For the text-containing cell, return its midpoint in [x, y] coordinate format. 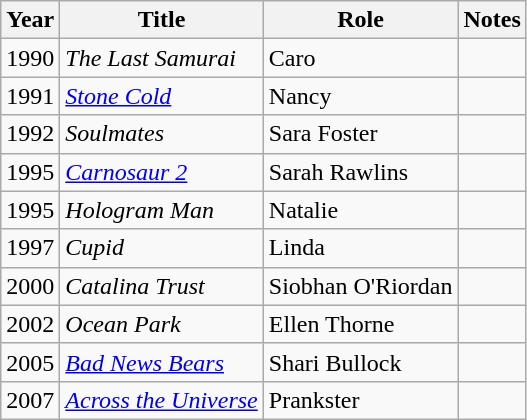
1997 [30, 248]
Siobhan O'Riordan [360, 286]
Cupid [162, 248]
Sara Foster [360, 134]
1991 [30, 96]
Ellen Thorne [360, 324]
Prankster [360, 400]
Soulmates [162, 134]
Year [30, 20]
Carnosaur 2 [162, 172]
Linda [360, 248]
2007 [30, 400]
1990 [30, 58]
Natalie [360, 210]
2002 [30, 324]
Ocean Park [162, 324]
Nancy [360, 96]
2000 [30, 286]
Role [360, 20]
Catalina Trust [162, 286]
Hologram Man [162, 210]
Stone Cold [162, 96]
2005 [30, 362]
Title [162, 20]
1992 [30, 134]
Notes [492, 20]
Caro [360, 58]
Across the Universe [162, 400]
Bad News Bears [162, 362]
Shari Bullock [360, 362]
The Last Samurai [162, 58]
Sarah Rawlins [360, 172]
